Return the [x, y] coordinate for the center point of the cell that contains the specified text.  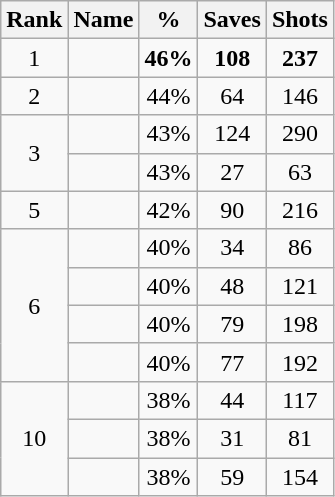
117 [300, 400]
63 [300, 172]
27 [232, 172]
44 [232, 400]
34 [232, 248]
154 [300, 477]
46% [168, 58]
% [168, 20]
86 [300, 248]
90 [232, 210]
Rank [34, 20]
192 [300, 362]
146 [300, 96]
77 [232, 362]
2 [34, 96]
Shots [300, 20]
44% [168, 96]
48 [232, 286]
81 [300, 438]
Saves [232, 20]
216 [300, 210]
198 [300, 324]
64 [232, 96]
59 [232, 477]
10 [34, 438]
290 [300, 134]
3 [34, 153]
1 [34, 58]
6 [34, 305]
42% [168, 210]
121 [300, 286]
Name [104, 20]
79 [232, 324]
31 [232, 438]
237 [300, 58]
5 [34, 210]
108 [232, 58]
124 [232, 134]
